Capture the cell that displays the provided text and extract its (X, Y) central coordinate. 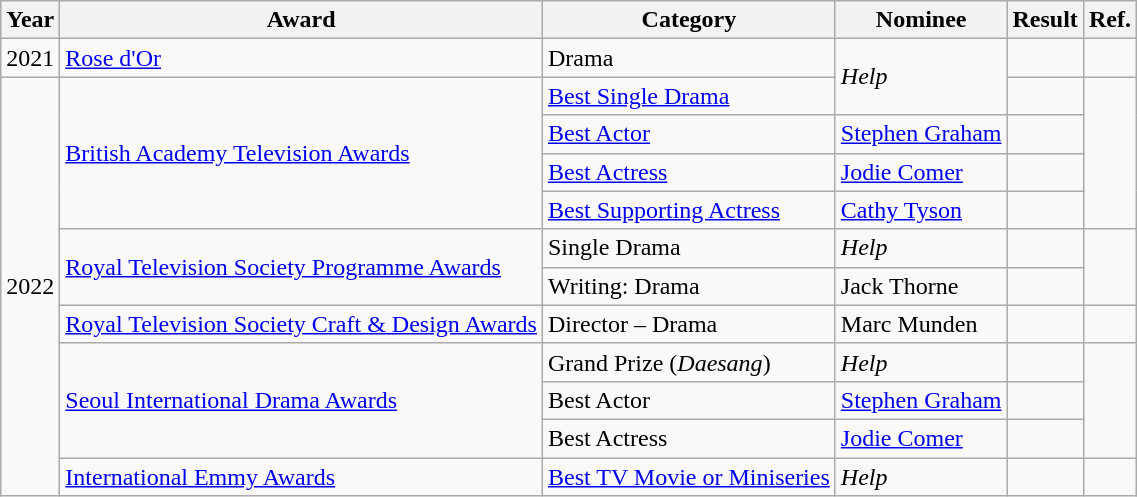
Best TV Movie or Miniseries (688, 477)
Nominee (921, 20)
British Academy Television Awards (302, 153)
Rose d'Or (302, 58)
Ref. (1110, 20)
Royal Television Society Craft & Design Awards (302, 324)
International Emmy Awards (302, 477)
Award (302, 20)
Marc Munden (921, 324)
Year (30, 20)
Best Single Drama (688, 96)
Single Drama (688, 248)
Category (688, 20)
Drama (688, 58)
Director – Drama (688, 324)
2021 (30, 58)
Jack Thorne (921, 286)
Cathy Tyson (921, 210)
Seoul International Drama Awards (302, 400)
Result (1045, 20)
Royal Television Society Programme Awards (302, 267)
Grand Prize (Daesang) (688, 362)
2022 (30, 286)
Writing: Drama (688, 286)
Best Supporting Actress (688, 210)
